For the text-containing cell, return its midpoint in [X, Y] coordinate format. 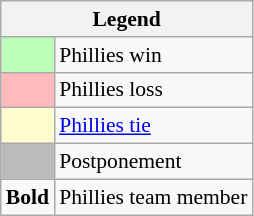
Phillies win [153, 55]
Bold [28, 197]
Phillies tie [153, 126]
Legend [127, 19]
Phillies team member [153, 197]
Postponement [153, 162]
Phillies loss [153, 90]
